Pinpoint the cell where the given text exists, returning its [x, y] midpoint coordinate. 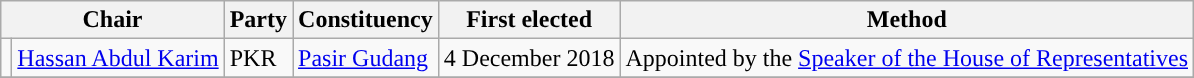
Constituency [366, 20]
Party [258, 20]
First elected [529, 20]
Appointed by the Speaker of the House of Representatives [907, 58]
Method [907, 20]
4 December 2018 [529, 58]
PKR [258, 58]
Pasir Gudang [366, 58]
Chair [112, 20]
Hassan Abdul Karim [118, 58]
